Return (x, y) of the center of cell containing provided text 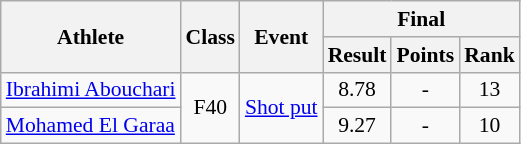
F40 (210, 108)
9.27 (358, 126)
Shot put (282, 108)
Points (425, 55)
8.78 (358, 90)
Rank (490, 55)
Result (358, 55)
10 (490, 126)
Mohamed El Garaa (91, 126)
Athlete (91, 36)
13 (490, 90)
Event (282, 36)
Class (210, 36)
Ibrahimi Abouchari (91, 90)
Final (422, 19)
